Pinpoint the cell where the given text exists, returning its (x, y) midpoint coordinate. 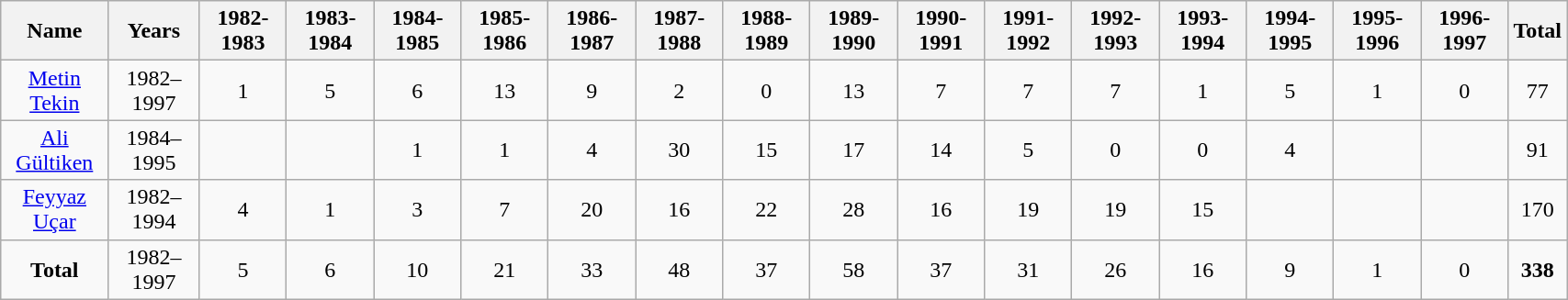
1983-1984 (331, 31)
Name (55, 31)
1994-1995 (1290, 31)
1984–1995 (154, 150)
26 (1115, 270)
20 (592, 209)
1984-1985 (417, 31)
Metin Tekin (55, 90)
1982–1994 (154, 209)
170 (1538, 209)
1996-1997 (1464, 31)
1988-1989 (766, 31)
48 (680, 270)
Feyyaz Uçar (55, 209)
30 (680, 150)
14 (941, 150)
1986-1987 (592, 31)
31 (1029, 270)
10 (417, 270)
3 (417, 209)
91 (1538, 150)
338 (1538, 270)
1990-1991 (941, 31)
33 (592, 270)
1995-1996 (1378, 31)
1982-1983 (243, 31)
1989-1990 (854, 31)
21 (505, 270)
58 (854, 270)
77 (1538, 90)
1991-1992 (1029, 31)
Ali Gültiken (55, 150)
2 (680, 90)
22 (766, 209)
1985-1986 (505, 31)
1993-1994 (1203, 31)
Years (154, 31)
17 (854, 150)
1992-1993 (1115, 31)
28 (854, 209)
1987-1988 (680, 31)
